Search for the cell housing the specified text and yield its (x, y) center coordinate. 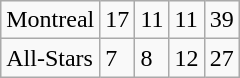
12 (186, 58)
8 (152, 58)
7 (118, 58)
All-Stars (50, 58)
27 (222, 58)
Montreal (50, 20)
17 (118, 20)
39 (222, 20)
